For the text-containing cell, return its midpoint in (x, y) coordinate format. 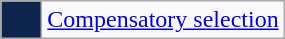
Compensatory selection (163, 20)
